For the text-containing cell, return its midpoint in [x, y] coordinate format. 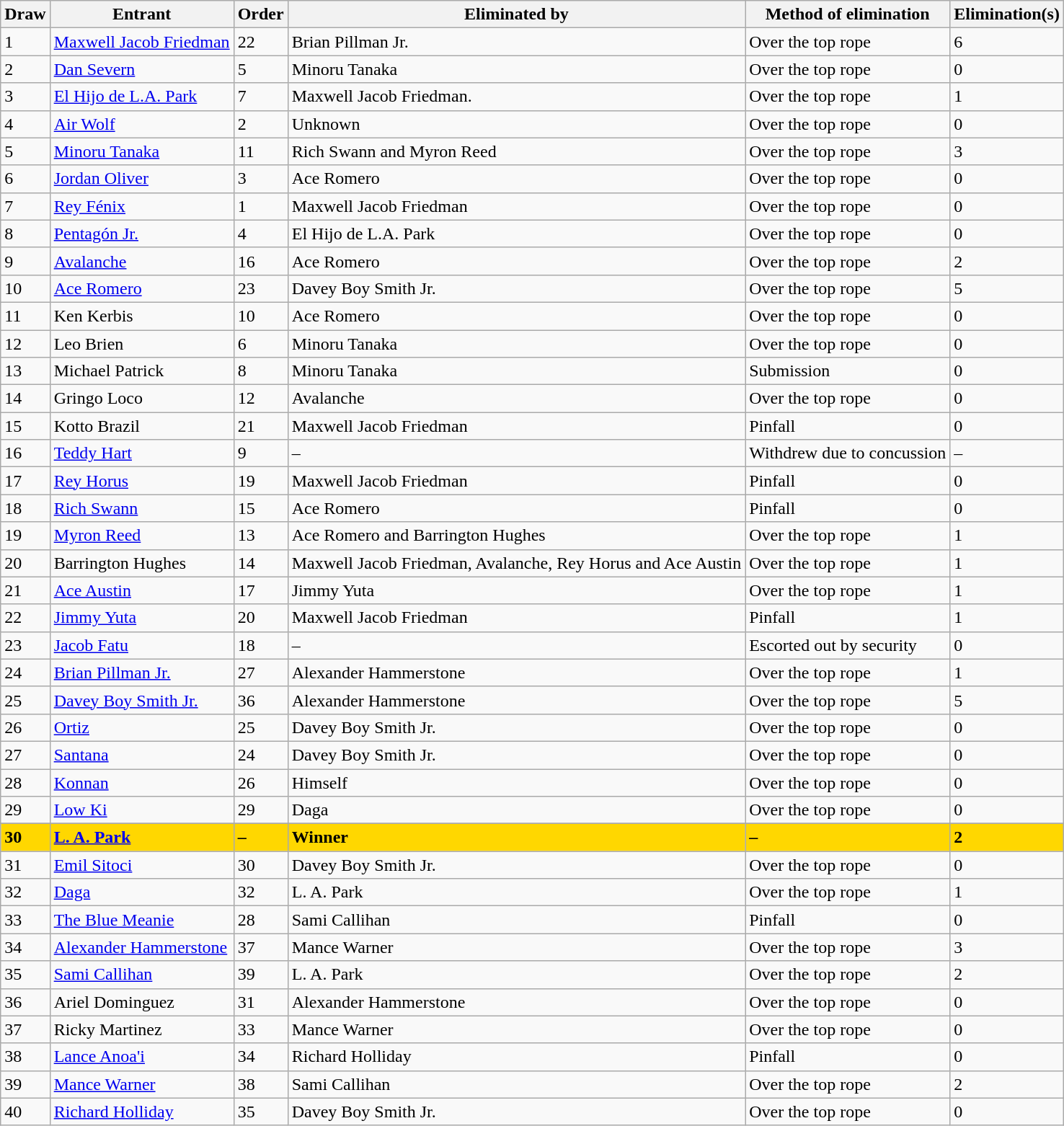
Ace Austin [141, 590]
Order [261, 14]
Draw [25, 14]
Barrington Hughes [141, 563]
Escorted out by security [848, 645]
Maxwell Jacob Friedman. [516, 97]
Michael Patrick [141, 371]
Method of elimination [848, 14]
The Blue Meanie [141, 920]
Konnan [141, 782]
Pentagón Jr. [141, 234]
Withdrew due to concussion [848, 453]
Rich Swann [141, 508]
Low Ki [141, 810]
Kotto Brazil [141, 426]
Teddy Hart [141, 453]
Air Wolf [141, 124]
40 [25, 1112]
Leo Brien [141, 344]
Submission [848, 371]
Rich Swann and Myron Reed [516, 151]
Dan Severn [141, 69]
Santana [141, 755]
Elimination(s) [1007, 14]
Rey Fénix [141, 206]
Rey Horus [141, 481]
Myron Reed [141, 536]
Jordan Oliver [141, 179]
Unknown [516, 124]
Ace Romero and Barrington Hughes [516, 536]
Jacob Fatu [141, 645]
Emil Sitoci [141, 865]
Gringo Loco [141, 399]
Ricky Martinez [141, 1029]
Ariel Dominguez [141, 1002]
Maxwell Jacob Friedman, Avalanche, Rey Horus and Ace Austin [516, 563]
Winner [516, 838]
Entrant [141, 14]
Ken Kerbis [141, 316]
Eliminated by [516, 14]
Ortiz [141, 727]
Himself [516, 782]
Lance Anoa'i [141, 1057]
